From the cell containing the given text, extract its center point as (x, y) coordinate. 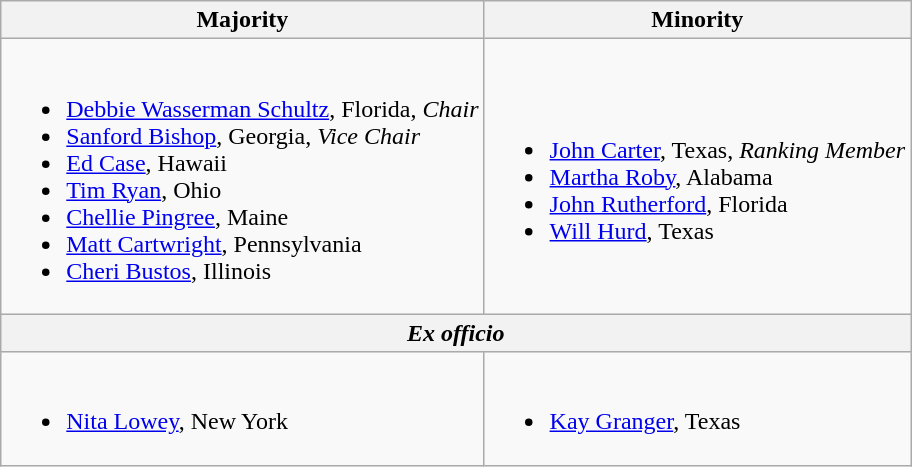
Kay Granger, Texas (698, 408)
Ex officio (456, 333)
Majority (242, 20)
Nita Lowey, New York (242, 408)
John Carter, Texas, Ranking MemberMartha Roby, AlabamaJohn Rutherford, FloridaWill Hurd, Texas (698, 176)
Minority (698, 20)
